Detect which cell encompasses the target text, then output its [X, Y] center coordinate. 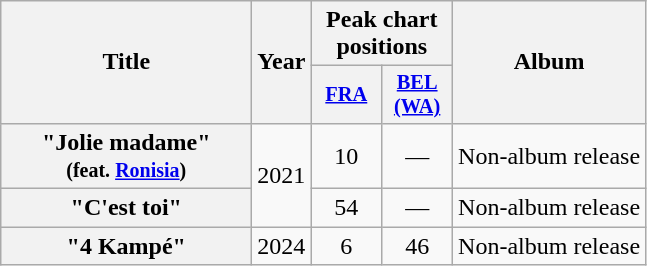
Peak chart positions [382, 34]
"4 Kampé" [126, 246]
Title [126, 62]
2021 [282, 174]
54 [346, 208]
Album [550, 62]
BEL(WA) [418, 95]
"C'est toi" [126, 208]
"Jolie madame"(feat. Ronisia) [126, 156]
FRA [346, 95]
10 [346, 156]
Year [282, 62]
2024 [282, 246]
6 [346, 246]
46 [418, 246]
